Provide the (X, Y) coordinate of the cell's center where the given text is located.  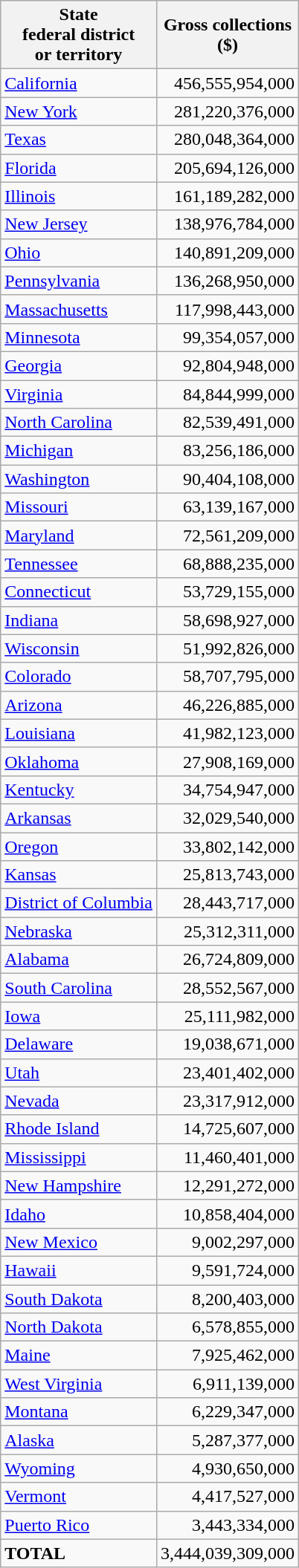
10,858,404,000 (228, 1214)
7,925,462,000 (228, 1356)
9,002,297,000 (228, 1242)
34,754,947,000 (228, 790)
12,291,272,000 (228, 1185)
Oregon (79, 846)
33,802,142,000 (228, 846)
4,930,650,000 (228, 1468)
Nevada (79, 1101)
99,354,057,000 (228, 337)
90,404,108,000 (228, 479)
14,725,607,000 (228, 1129)
Virginia (79, 394)
Missouri (79, 507)
Connecticut (79, 592)
9,591,724,000 (228, 1270)
Rhode Island (79, 1129)
72,561,209,000 (228, 536)
4,417,527,000 (228, 1497)
New Mexico (79, 1242)
Iowa (79, 1016)
205,694,126,000 (228, 168)
Colorado (79, 677)
6,911,139,000 (228, 1384)
6,578,855,000 (228, 1327)
North Dakota (79, 1327)
Florida (79, 168)
41,982,123,000 (228, 733)
53,729,155,000 (228, 592)
3,443,334,000 (228, 1525)
117,998,443,000 (228, 309)
6,229,347,000 (228, 1412)
Alabama (79, 960)
23,317,912,000 (228, 1101)
Michigan (79, 451)
19,038,671,000 (228, 1044)
83,256,186,000 (228, 451)
456,555,954,000 (228, 83)
Texas (79, 140)
58,698,927,000 (228, 620)
25,111,982,000 (228, 1016)
27,908,169,000 (228, 761)
Kentucky (79, 790)
Maine (79, 1356)
28,552,567,000 (228, 988)
Idaho (79, 1214)
Louisiana (79, 733)
11,460,401,000 (228, 1157)
TOTAL (79, 1553)
46,226,885,000 (228, 705)
California (79, 83)
New Jersey (79, 224)
23,401,402,000 (228, 1073)
New York (79, 111)
Illinois (79, 196)
68,888,235,000 (228, 564)
5,287,377,000 (228, 1440)
Wyoming (79, 1468)
West Virginia (79, 1384)
28,443,717,000 (228, 903)
140,891,209,000 (228, 253)
Pennsylvania (79, 281)
26,724,809,000 (228, 960)
161,189,282,000 (228, 196)
District of Columbia (79, 903)
Hawaii (79, 1270)
281,220,376,000 (228, 111)
South Carolina (79, 988)
North Carolina (79, 423)
Montana (79, 1412)
92,804,948,000 (228, 365)
South Dakota (79, 1299)
Massachusetts (79, 309)
Minnesota (79, 337)
58,707,795,000 (228, 677)
Utah (79, 1073)
Tennessee (79, 564)
Nebraska (79, 931)
Alaska (79, 1440)
New Hampshire (79, 1185)
84,844,999,000 (228, 394)
8,200,403,000 (228, 1299)
25,813,743,000 (228, 875)
82,539,491,000 (228, 423)
Mississippi (79, 1157)
Arizona (79, 705)
280,048,364,000 (228, 140)
Washington (79, 479)
Puerto Rico (79, 1525)
3,444,039,309,000 (228, 1553)
Kansas (79, 875)
Indiana (79, 620)
Maryland (79, 536)
25,312,311,000 (228, 931)
Arkansas (79, 818)
136,268,950,000 (228, 281)
138,976,784,000 (228, 224)
Ohio (79, 253)
51,992,826,000 (228, 648)
Wisconsin (79, 648)
Oklahoma (79, 761)
32,029,540,000 (228, 818)
Statefederal district or territory (79, 35)
Vermont (79, 1497)
Georgia (79, 365)
Gross collections($) (228, 35)
63,139,167,000 (228, 507)
Delaware (79, 1044)
